Determine the [X, Y] coordinate at the center of the cell enclosing the given text.  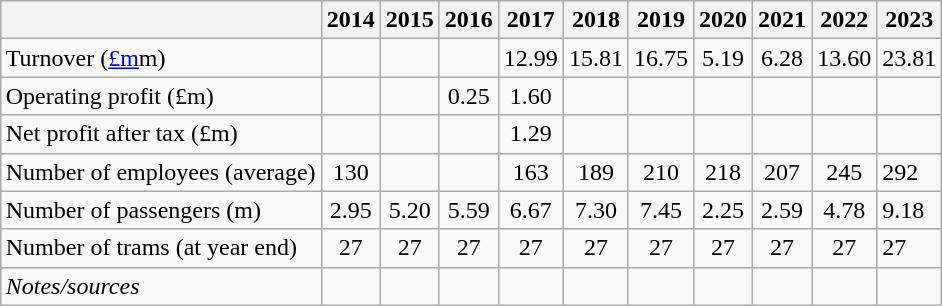
23.81 [910, 58]
245 [844, 172]
2.95 [350, 210]
2018 [596, 20]
Number of employees (average) [160, 172]
1.60 [530, 96]
5.19 [724, 58]
Net profit after tax (£m) [160, 134]
15.81 [596, 58]
7.45 [660, 210]
2014 [350, 20]
5.20 [410, 210]
4.78 [844, 210]
Notes/sources [160, 286]
2.59 [782, 210]
6.28 [782, 58]
Number of passengers (m) [160, 210]
207 [782, 172]
Turnover (£mm) [160, 58]
163 [530, 172]
210 [660, 172]
6.67 [530, 210]
1.29 [530, 134]
Number of trams (at year end) [160, 248]
2017 [530, 20]
9.18 [910, 210]
189 [596, 172]
2022 [844, 20]
2021 [782, 20]
2016 [468, 20]
2.25 [724, 210]
16.75 [660, 58]
5.59 [468, 210]
218 [724, 172]
Operating profit (£m) [160, 96]
292 [910, 172]
130 [350, 172]
0.25 [468, 96]
2015 [410, 20]
13.60 [844, 58]
2023 [910, 20]
2019 [660, 20]
12.99 [530, 58]
7.30 [596, 210]
2020 [724, 20]
